Scan for the cell matching the given text and deliver its [X, Y] coordinate at center. 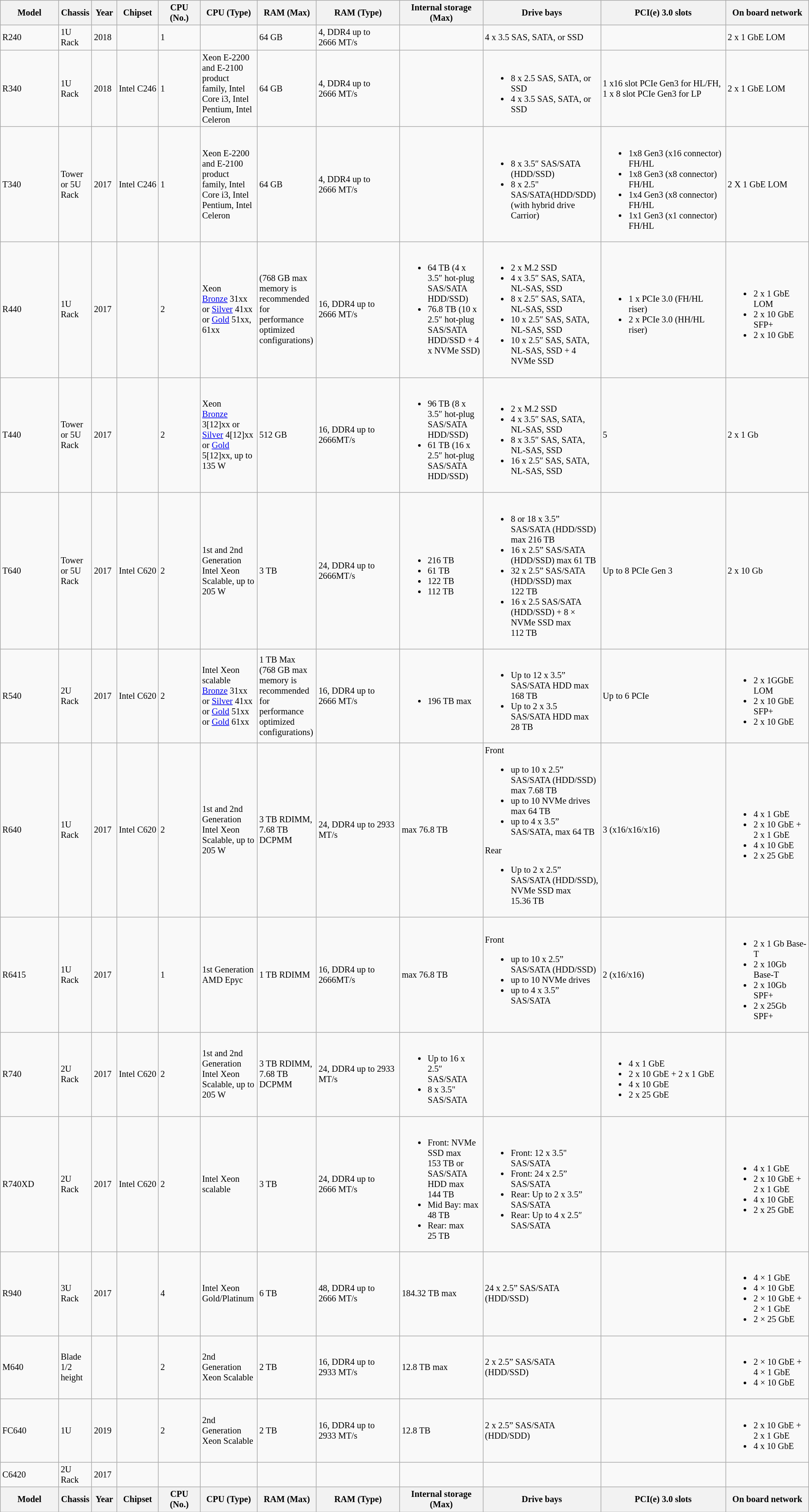
4 × 1 GbE4 × 10 GbE2 × 10 GbE + 2 × 1 GbE2 × 25 GbE [767, 1294]
XeonBronze 3[12]xx or Silver 4[12]xx or Gold 5[12]xx, up to 135 W [229, 435]
1 TB Max (768 GB max memory is recommended for performance optimized configurations) [286, 696]
FC640 [29, 1430]
R440 [29, 309]
Frontup to 10 x 2.5” SAS/SATA (HDD/SSD)up to 10 NVMe drivesup to 4 x 3.5” SAS/SATA [542, 975]
2 x 2.5” SAS/SATA (HDD/SSD) [542, 1367]
24, DDR4 up to 2666 MT/s [358, 1184]
R940 [29, 1294]
2 (x16/x16) [663, 975]
1U [75, 1430]
6 TB [286, 1294]
(768 GB max memory is recommended for performance optimized configurations) [286, 309]
T440 [29, 435]
2019 [104, 1430]
24 x 2.5” SAS/SATA (HDD/SSD) [542, 1294]
Intel Xeon Gold/Platinum [229, 1294]
R540 [29, 696]
M640 [29, 1367]
48, DDR4 up to 2666 MT/s [358, 1294]
Intel Xeon scalableBronze 31xx or Silver 41xx or Gold 51xxor Gold 61xx [229, 696]
R6415 [29, 975]
3U Rack [75, 1294]
XeonBronze 31xx or Silver 41xx or Gold 51xx, 61xx [229, 309]
Intel Xeon scalable [229, 1184]
8 x 3.5″ SAS/SATA (HDD/SSD)8 x 2.5" SAS/SATA(HDD/SDD)(with hybrid drive Carrior) [542, 184]
Up to 16 x 2.5″ SAS/SATA8 x 3.5" SAS/SATA [441, 1074]
4 [179, 1294]
2 X 1 GbE LOM [767, 184]
R640 [29, 830]
5 [663, 435]
216 TB61 TB122 TB112 TB [441, 571]
R740XD [29, 1184]
1x8 Gen3 (x16 connector) FH/HL1x8 Gen3 (x8 connector) FH/HL1x4 Gen3 (x8 connector) FH/HL1x1 Gen3 (x1 connector) FH/HL [663, 184]
2 x 10 GbE + 2 x 1 GbE4 x 10 GbE [767, 1430]
R340 [29, 88]
2 x 1 Gb Base-T2 x 10Gb Base-T2 x 10Gb SPF+2 x 25Gb SPF+ [767, 975]
R240 [29, 38]
1 x16 slot PCIe Gen3 for HL/FH,1 x 8 slot PCIe Gen3 for LP [663, 88]
184.32 TB max [441, 1294]
2 x 1 GbE LOM2 x 10 GbE SFP+2 x 10 GbE [767, 309]
1 x PCIe 3.0 (FH/HL riser)2 x PCIe 3.0 (HH/HL riser) [663, 309]
196 TB max [441, 696]
96 TB (8 x 3.5″ hot-plug SAS/SATA HDD/SSD)61 TB (16 x 2.5″ hot-plug SAS/SATA HDD/SSD) [441, 435]
1 TB RDIMM [286, 975]
8 x 2.5 SAS, SATA, or SSD4 x 3.5 SAS, SATA, or SSD [542, 88]
12.8 TB [441, 1430]
T640 [29, 571]
2 x M.2 SSD4 x 3.5″ SAS, SATA, NL-SAS, SSD8 x 3.5″ SAS, SATA, NL-SAS, SSD16 x 2.5″ SAS, SATA, NL-SAS, SSD [542, 435]
1st Generation AMD Epyc [229, 975]
Up to 8 PCIe Gen 3 [663, 571]
4 x 3.5 SAS, SATA, or SSD [542, 38]
2 x 10 Gb [767, 571]
T340 [29, 184]
12.8 TB max [441, 1367]
64 TB (4 x 3.5″ hot-plug SAS/SATA HDD/SSD)76.8 TB (10 x 2.5″ hot-plug SAS/SATA HDD/SSD + 4 x NVMe SSD) [441, 309]
2 x 1 Gb [767, 435]
3 (x16/x16/x16) [663, 830]
C6420 [29, 1474]
Up to 12 x 3.5” SAS/SATA HDD max 168 TBUp to 2 x 3.5 SAS/SATA HDD max 28 TB [542, 696]
24, DDR4 up to 2666MT/s [358, 571]
Up to 6 PCIe [663, 696]
512 GB [286, 435]
Front: 12 x 3.5" SAS/SATAFront: 24 x 2.5” SAS/SATARear: Up to 2 x 3.5” SAS/SATARear: Up to 4 x 2.5″ SAS/SATA [542, 1184]
Blade 1/2 height [75, 1367]
2 x 1GGbE LOM2 x 10 GbE SFP+2 x 10 GbE [767, 696]
R740 [29, 1074]
Front: NVMe SSD max 153 TB or SAS/SATA HDD max 144 TBMid Bay: max 48 TBRear: max 25 TB [441, 1184]
2 x 2.5” SAS/SATA (HDD/SDD) [542, 1430]
2 × 10 GbE + 4 × 1 GbE4 × 10 GbE [767, 1367]
